Pinpoint the cell where the given text exists, returning its [X, Y] midpoint coordinate. 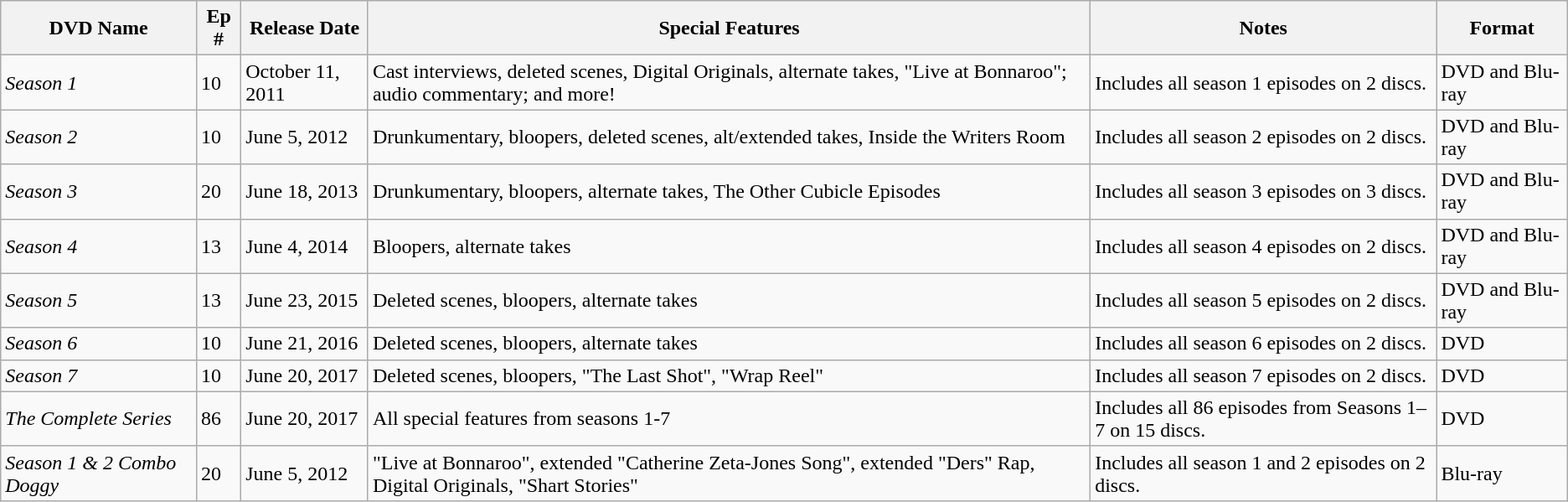
Includes all season 3 episodes on 3 discs. [1263, 191]
Ep # [218, 28]
Drunkumentary, bloopers, deleted scenes, alt/extended takes, Inside the Writers Room [729, 137]
Includes all season 7 episodes on 2 discs. [1263, 375]
Season 2 [99, 137]
Bloopers, alternate takes [729, 246]
Format [1502, 28]
Season 1 [99, 82]
The Complete Series [99, 419]
Includes all 86 episodes from Seasons 1–7 on 15 discs. [1263, 419]
Includes all season 1 and 2 episodes on 2 discs. [1263, 473]
"Live at Bonnaroo", extended "Catherine Zeta-Jones Song", extended "Ders" Rap, Digital Originals, "Shart Stories" [729, 473]
DVD Name [99, 28]
June 18, 2013 [305, 191]
Season 5 [99, 300]
Includes all season 1 episodes on 2 discs. [1263, 82]
Cast interviews, deleted scenes, Digital Originals, alternate takes, "Live at Bonnaroo"; audio commentary; and more! [729, 82]
June 23, 2015 [305, 300]
Season 6 [99, 344]
Deleted scenes, bloopers, "The Last Shot", "Wrap Reel" [729, 375]
Season 1 & 2 Combo Doggy [99, 473]
June 21, 2016 [305, 344]
Includes all season 6 episodes on 2 discs. [1263, 344]
Season 7 [99, 375]
Special Features [729, 28]
Includes all season 5 episodes on 2 discs. [1263, 300]
Release Date [305, 28]
Includes all season 4 episodes on 2 discs. [1263, 246]
Blu-ray [1502, 473]
86 [218, 419]
Season 4 [99, 246]
June 4, 2014 [305, 246]
Includes all season 2 episodes on 2 discs. [1263, 137]
Notes [1263, 28]
October 11, 2011 [305, 82]
Drunkumentary, bloopers, alternate takes, The Other Cubicle Episodes [729, 191]
All special features from seasons 1-7 [729, 419]
Season 3 [99, 191]
